Capture the cell that displays the provided text and extract its [X, Y] central coordinate. 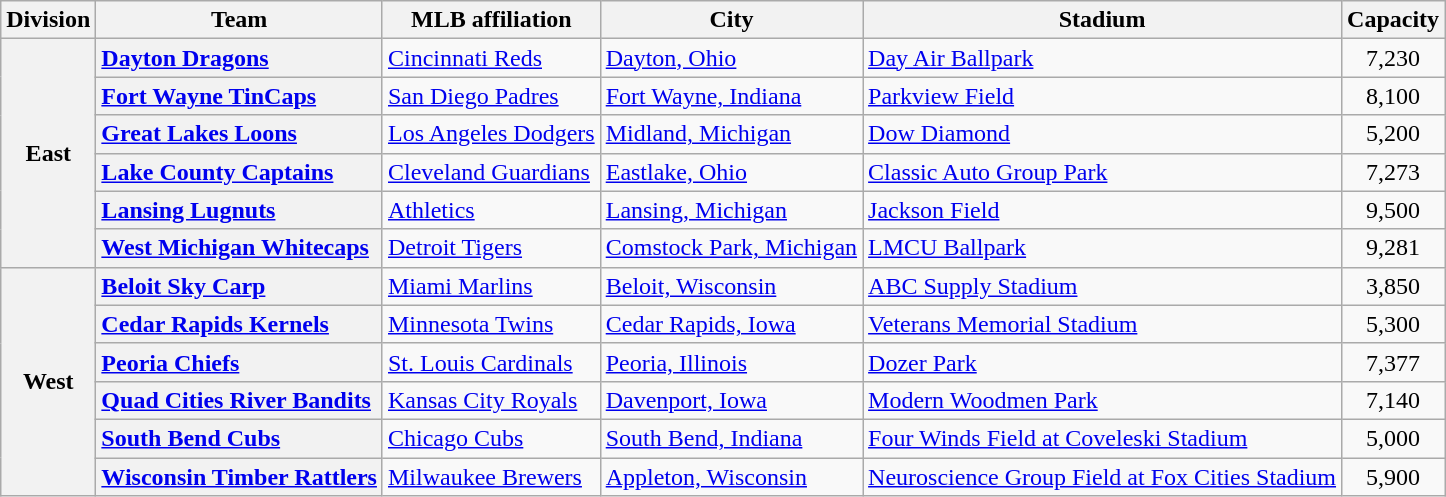
Four Winds Field at Coveleski Stadium [1102, 438]
Wisconsin Timber Rattlers [240, 477]
Great Lakes Loons [240, 134]
Fort Wayne TinCaps [240, 96]
Quad Cities River Bandits [240, 400]
Parkview Field [1102, 96]
Comstock Park, Michigan [731, 248]
Peoria Chiefs [240, 362]
Appleton, Wisconsin [731, 477]
Milwaukee Brewers [491, 477]
Cedar Rapids, Iowa [731, 324]
Cedar Rapids Kernels [240, 324]
Cleveland Guardians [491, 172]
Jackson Field [1102, 210]
South Bend Cubs [240, 438]
Lansing, Michigan [731, 210]
Eastlake, Ohio [731, 172]
Team [240, 20]
Peoria, Illinois [731, 362]
Dayton, Ohio [731, 58]
5,200 [1394, 134]
3,850 [1394, 286]
Day Air Ballpark [1102, 58]
Beloit, Wisconsin [731, 286]
7,230 [1394, 58]
5,000 [1394, 438]
MLB affiliation [491, 20]
Chicago Cubs [491, 438]
7,377 [1394, 362]
5,900 [1394, 477]
Davenport, Iowa [731, 400]
West Michigan Whitecaps [240, 248]
Division [48, 20]
Midland, Michigan [731, 134]
9,500 [1394, 210]
Minnesota Twins [491, 324]
Classic Auto Group Park [1102, 172]
City [731, 20]
Lansing Lugnuts [240, 210]
Stadium [1102, 20]
Athletics [491, 210]
Kansas City Royals [491, 400]
Lake County Captains [240, 172]
Dozer Park [1102, 362]
Beloit Sky Carp [240, 286]
7,273 [1394, 172]
Dow Diamond [1102, 134]
San Diego Padres [491, 96]
Los Angeles Dodgers [491, 134]
St. Louis Cardinals [491, 362]
9,281 [1394, 248]
East [48, 153]
LMCU Ballpark [1102, 248]
Miami Marlins [491, 286]
5,300 [1394, 324]
7,140 [1394, 400]
Cincinnati Reds [491, 58]
8,100 [1394, 96]
Detroit Tigers [491, 248]
ABC Supply Stadium [1102, 286]
Neuroscience Group Field at Fox Cities Stadium [1102, 477]
Capacity [1394, 20]
Fort Wayne, Indiana [731, 96]
Veterans Memorial Stadium [1102, 324]
Modern Woodmen Park [1102, 400]
Dayton Dragons [240, 58]
South Bend, Indiana [731, 438]
West [48, 381]
